Find where the given text appears and provide that cell's center as (x, y) coordinate. 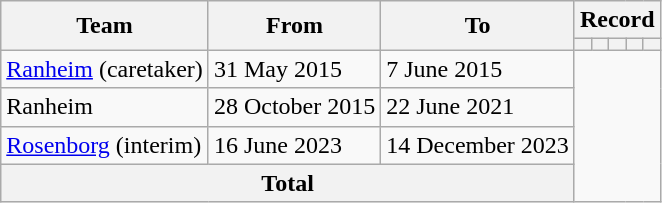
31 May 2015 (294, 69)
16 June 2023 (294, 145)
Ranheim (caretaker) (105, 69)
Total (288, 183)
Record (617, 20)
7 June 2015 (478, 69)
To (478, 26)
Team (105, 26)
28 October 2015 (294, 107)
Rosenborg (interim) (105, 145)
14 December 2023 (478, 145)
22 June 2021 (478, 107)
From (294, 26)
Ranheim (105, 107)
